From the cell containing the given text, extract its center point as [X, Y] coordinate. 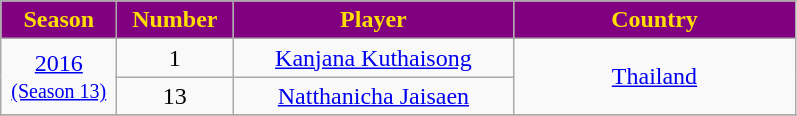
13 [175, 96]
Number [175, 20]
Country [654, 20]
Season [59, 20]
2016 (Season 13) [59, 77]
Kanjana Kuthaisong [374, 58]
Thailand [654, 77]
Player [374, 20]
1 [175, 58]
Natthanicha Jaisaen [374, 96]
